Extract the [X, Y] coordinate from the center of the cell holding the provided text.  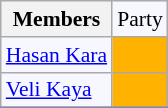
Veli Kaya [56, 90]
Hasan Kara [56, 55]
Members [56, 19]
Party [140, 19]
